Scan for the cell matching the given text and deliver its [X, Y] coordinate at center. 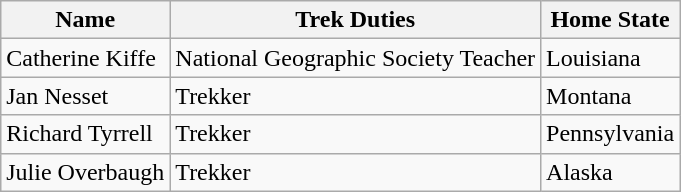
Catherine Kiffe [86, 58]
National Geographic Society Teacher [356, 58]
Trek Duties [356, 20]
Richard Tyrrell [86, 134]
Alaska [610, 172]
Jan Nesset [86, 96]
Louisiana [610, 58]
Montana [610, 96]
Pennsylvania [610, 134]
Name [86, 20]
Home State [610, 20]
Julie Overbaugh [86, 172]
